Determine the [X, Y] coordinate at the center of the cell enclosing the given text.  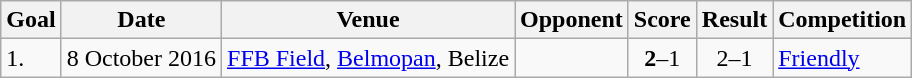
FFB Field, Belmopan, Belize [368, 58]
Date [141, 20]
Friendly [842, 58]
Score [662, 20]
1. [31, 58]
Opponent [572, 20]
8 October 2016 [141, 58]
Result [734, 20]
Competition [842, 20]
Venue [368, 20]
Goal [31, 20]
